Capture the cell that displays the provided text and extract its [X, Y] central coordinate. 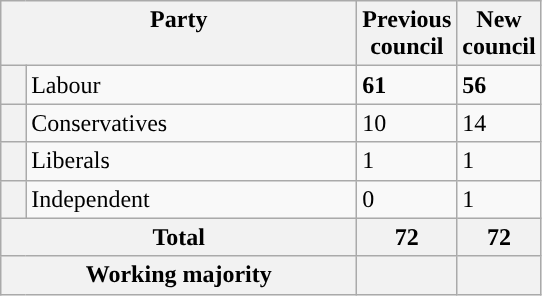
10 [407, 123]
Total [179, 237]
Independent [192, 199]
0 [407, 199]
56 [499, 85]
Previous council [407, 34]
14 [499, 123]
Party [179, 34]
Working majority [179, 275]
61 [407, 85]
New council [499, 34]
Labour [192, 85]
Liberals [192, 161]
Conservatives [192, 123]
